Return [x, y] of the center of cell containing provided text 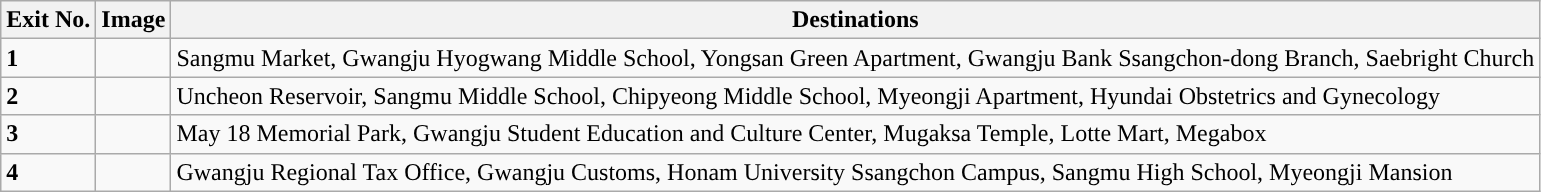
Sangmu Market, Gwangju Hyogwang Middle School, Yongsan Green Apartment, Gwangju Bank Ssangchon-dong Branch, Saebright Church [856, 58]
May 18 Memorial Park, Gwangju Student Education and Culture Center, Mugaksa Temple, Lotte Mart, Megabox [856, 134]
Gwangju Regional Tax Office, Gwangju Customs, Honam University Ssangchon Campus, Sangmu High School, Myeongji Mansion [856, 172]
Uncheon Reservoir, Sangmu Middle School, Chipyeong Middle School, Myeongji Apartment, Hyundai Obstetrics and Gynecology [856, 96]
2 [48, 96]
3 [48, 134]
Exit No. [48, 20]
Destinations [856, 20]
4 [48, 172]
Image [134, 20]
1 [48, 58]
